Detect which cell encompasses the target text, then output its (x, y) center coordinate. 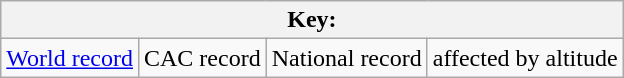
CAC record (202, 58)
World record (70, 58)
National record (346, 58)
Key: (312, 20)
affected by altitude (525, 58)
